Find where the given text appears and provide that cell's center as [X, Y] coordinate. 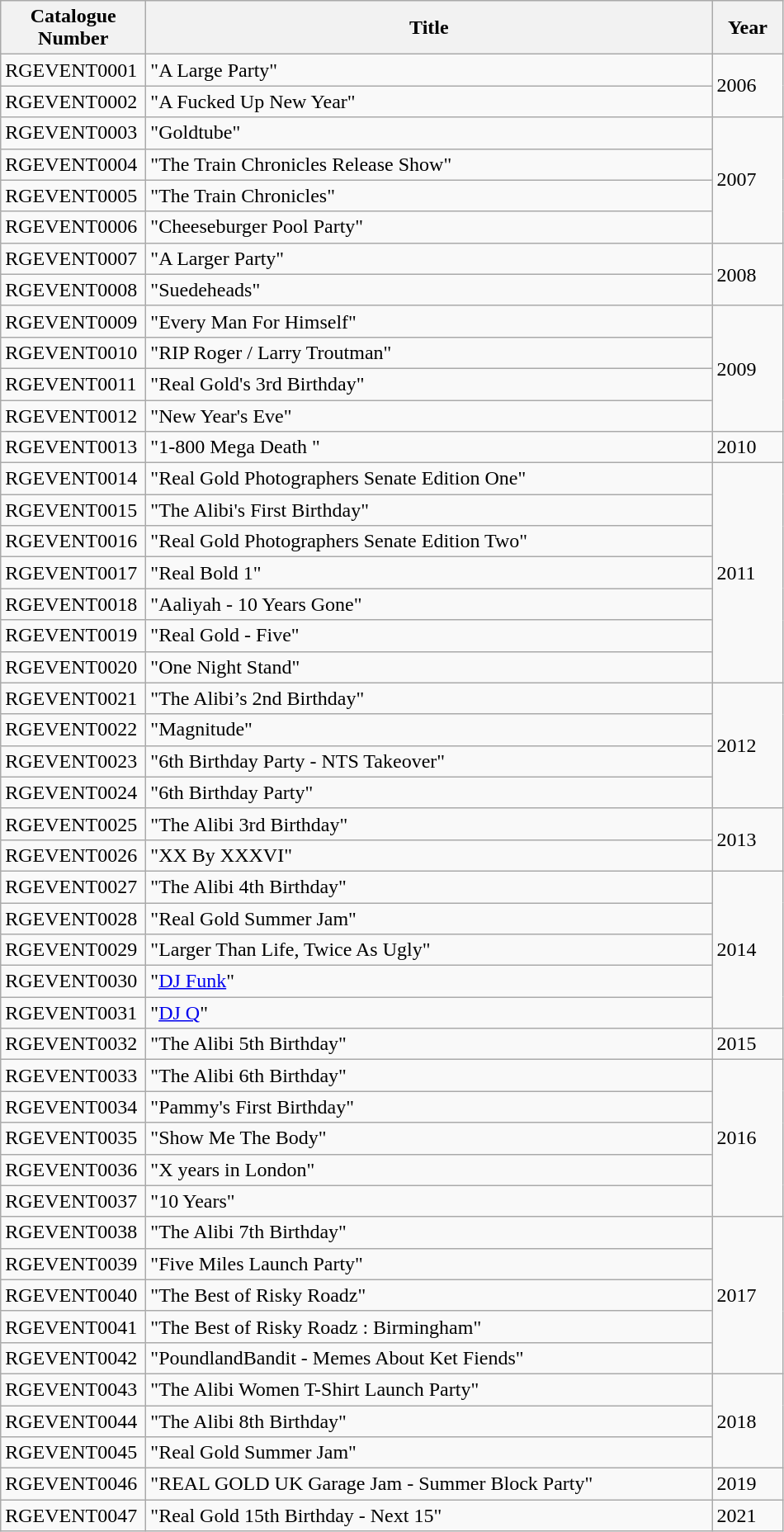
RGEVENT0026 [73, 855]
2012 [748, 745]
"Pammy's First Birthday" [429, 1107]
RGEVENT0032 [73, 1044]
"The Alibi 5th Birthday" [429, 1044]
2021 [748, 1515]
"Aaliyah - 10 Years Gone" [429, 604]
RGEVENT0023 [73, 761]
"The Best of Risky Roadz" [429, 1295]
2015 [748, 1044]
RGEVENT0009 [73, 321]
"X years in London" [429, 1170]
RGEVENT0044 [73, 1421]
RGEVENT0021 [73, 698]
"Real Gold Photographers Senate Edition Two" [429, 541]
RGEVENT0008 [73, 290]
2014 [748, 949]
RGEVENT0033 [73, 1076]
RGEVENT0020 [73, 667]
"6th Birthday Party" [429, 792]
"Magnitude" [429, 730]
RGEVENT0001 [73, 70]
RGEVENT0010 [73, 352]
2018 [748, 1421]
2010 [748, 447]
RGEVENT0006 [73, 227]
2008 [748, 274]
"PoundlandBandit - Memes About Ket Fiends" [429, 1358]
RGEVENT0024 [73, 792]
RGEVENT0025 [73, 824]
2011 [748, 573]
2009 [748, 368]
RGEVENT0018 [73, 604]
RGEVENT0007 [73, 258]
RGEVENT0016 [73, 541]
"The Best of Risky Roadz : Birmingham" [429, 1326]
Catalogue Number [73, 28]
"Real Bold 1" [429, 573]
"Real Gold 15th Birthday - Next 15" [429, 1515]
"The Alibi's First Birthday" [429, 510]
RGEVENT0015 [73, 510]
RGEVENT0011 [73, 384]
RGEVENT0003 [73, 133]
"Every Man For Himself" [429, 321]
RGEVENT0029 [73, 950]
2016 [748, 1138]
2019 [748, 1484]
RGEVENT0043 [73, 1389]
"Cheeseburger Pool Party" [429, 227]
"A Fucked Up New Year" [429, 102]
"DJ Q" [429, 1013]
RGEVENT0034 [73, 1107]
RGEVENT0013 [73, 447]
"New Year's Eve" [429, 415]
RGEVENT0041 [73, 1326]
RGEVENT0038 [73, 1232]
RGEVENT0014 [73, 479]
"DJ Funk" [429, 981]
RGEVENT0042 [73, 1358]
RGEVENT0027 [73, 887]
"Real Gold Photographers Senate Edition One" [429, 479]
RGEVENT0037 [73, 1201]
"The Alibi’s 2nd Birthday" [429, 698]
"REAL GOLD UK Garage Jam - Summer Block Party" [429, 1484]
RGEVENT0028 [73, 919]
"1-800 Mega Death " [429, 447]
RGEVENT0019 [73, 636]
2007 [748, 180]
"RIP Roger / Larry Troutman" [429, 352]
"The Alibi 3rd Birthday" [429, 824]
"Five Miles Launch Party" [429, 1264]
Title [429, 28]
"The Alibi 8th Birthday" [429, 1421]
"6th Birthday Party - NTS Takeover" [429, 761]
"The Alibi 7th Birthday" [429, 1232]
RGEVENT0047 [73, 1515]
"One Night Stand" [429, 667]
2006 [748, 86]
Year [748, 28]
RGEVENT0002 [73, 102]
"A Large Party" [429, 70]
"Larger Than Life, Twice As Ugly" [429, 950]
"Real Gold's 3rd Birthday" [429, 384]
RGEVENT0036 [73, 1170]
"A Larger Party" [429, 258]
"10 Years" [429, 1201]
RGEVENT0039 [73, 1264]
"Goldtube" [429, 133]
2017 [748, 1295]
"The Train Chronicles Release Show" [429, 164]
RGEVENT0040 [73, 1295]
"The Alibi 4th Birthday" [429, 887]
"Show Me The Body" [429, 1138]
"Real Gold - Five" [429, 636]
RGEVENT0012 [73, 415]
2013 [748, 839]
RGEVENT0022 [73, 730]
RGEVENT0031 [73, 1013]
RGEVENT0030 [73, 981]
RGEVENT0017 [73, 573]
"The Alibi 6th Birthday" [429, 1076]
"The Alibi Women T-Shirt Launch Party" [429, 1389]
RGEVENT0004 [73, 164]
"The Train Chronicles" [429, 196]
"XX By XXXVI" [429, 855]
RGEVENT0046 [73, 1484]
RGEVENT0005 [73, 196]
RGEVENT0035 [73, 1138]
"Suedeheads" [429, 290]
RGEVENT0045 [73, 1453]
